Provide the [x, y] coordinate of the cell's center where the given text is located.  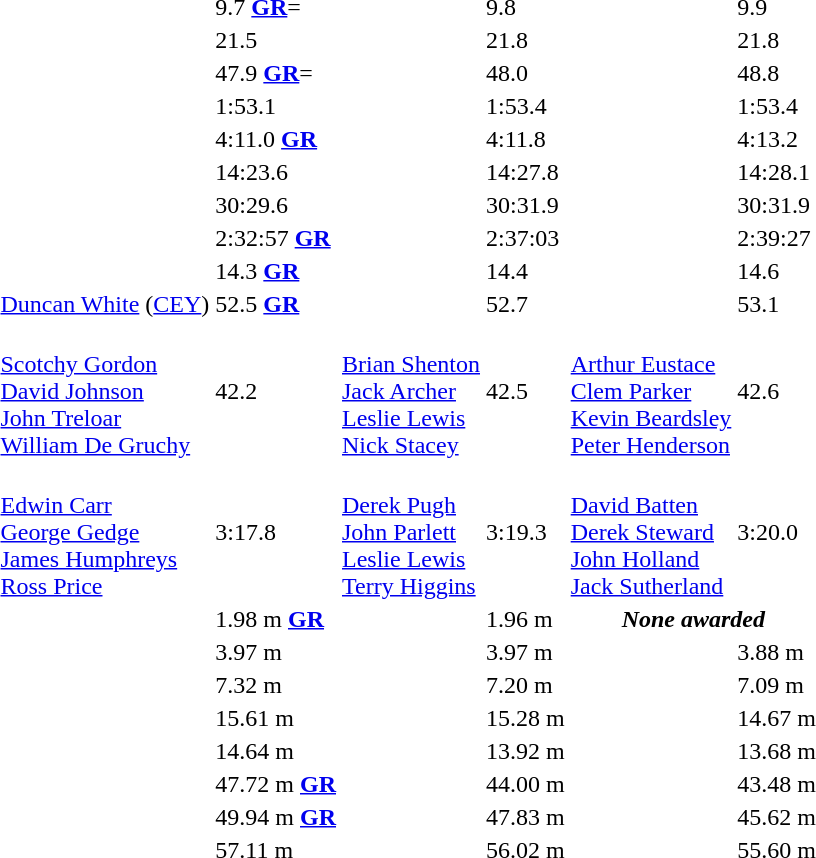
3:19.3 [526, 532]
48.0 [526, 73]
14.64 m [276, 751]
Arthur EustaceClem ParkerKevin BeardsleyPeter Henderson [651, 391]
15.61 m [276, 718]
1:53.1 [276, 106]
52.7 [526, 304]
14:27.8 [526, 172]
Derek PughJohn ParlettLeslie LewisTerry Higgins [412, 532]
1:53.4 [526, 106]
21.5 [276, 40]
30:31.9 [526, 205]
49.94 m GR [276, 817]
44.00 m [526, 784]
7.20 m [526, 685]
30:29.6 [276, 205]
52.5 GR [276, 304]
21.8 [526, 40]
42.2 [276, 391]
13.92 m [526, 751]
2:32:57 GR [276, 238]
David BattenDerek StewardJohn HollandJack Sutherland [651, 532]
14.4 [526, 271]
47.83 m [526, 817]
4:11.0 GR [276, 139]
4:11.8 [526, 139]
14:23.6 [276, 172]
15.28 m [526, 718]
1.98 m GR [276, 619]
7.32 m [276, 685]
2:37:03 [526, 238]
42.5 [526, 391]
Brian ShentonJack ArcherLeslie LewisNick Stacey [412, 391]
14.3 GR [276, 271]
47.72 m GR [276, 784]
47.9 GR= [276, 73]
3:17.8 [276, 532]
1.96 m [526, 619]
